Capture the cell that displays the provided text and extract its [X, Y] central coordinate. 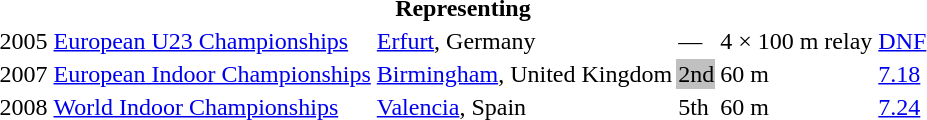
European Indoor Championships [212, 74]
— [696, 41]
2nd [696, 74]
60 m [796, 74]
Birmingham, United Kingdom [524, 74]
European U23 Championships [212, 41]
4 × 100 m relay [796, 41]
Erfurt, Germany [524, 41]
